Provide the [X, Y] coordinate of the cell's center where the given text is located.  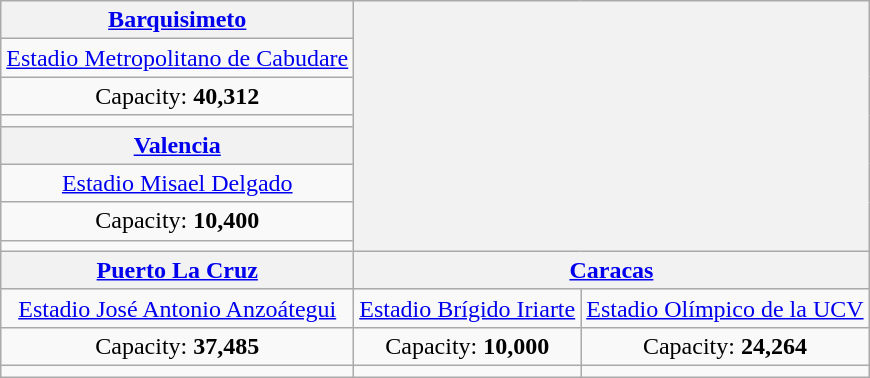
Estadio Brígido Iriarte [468, 308]
Estadio Olímpico de la UCV [725, 308]
Capacity: 40,312 [178, 96]
Estadio Metropolitano de Cabudare [178, 58]
Capacity: 10,000 [468, 346]
Puerto La Cruz [178, 270]
Barquisimeto [178, 20]
Capacity: 24,264 [725, 346]
Valencia [178, 145]
Estadio José Antonio Anzoátegui [178, 308]
Estadio Misael Delgado [178, 183]
Caracas [612, 270]
Capacity: 37,485 [178, 346]
Capacity: 10,400 [178, 221]
